Locate the cell with the specified text and output its (X, Y) center coordinate. 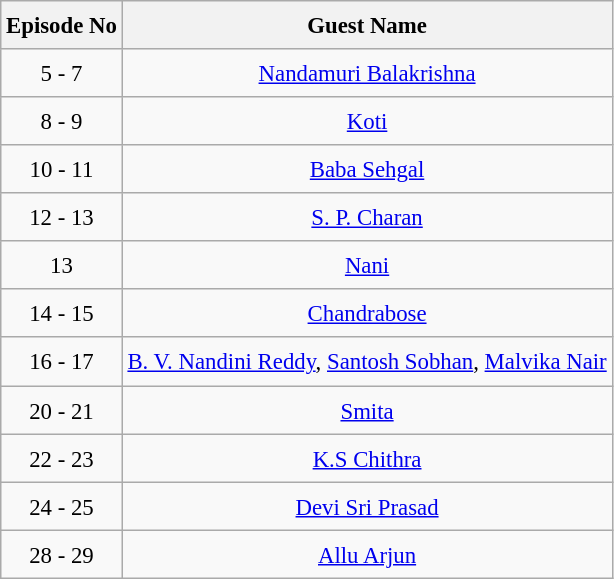
Nandamuri Balakrishna (367, 73)
Chandrabose (367, 314)
13 (62, 265)
Devi Sri Prasad (367, 506)
10 - 11 (62, 169)
16 - 17 (62, 362)
14 - 15 (62, 314)
20 - 21 (62, 410)
B. V. Nandini Reddy, Santosh Sobhan, Malvika Nair (367, 362)
Episode No (62, 25)
Nani (367, 265)
24 - 25 (62, 506)
Baba Sehgal (367, 169)
12 - 13 (62, 217)
5 - 7 (62, 73)
K.S Chithra (367, 458)
28 - 29 (62, 554)
Guest Name (367, 25)
Koti (367, 121)
S. P. Charan (367, 217)
22 - 23 (62, 458)
8 - 9 (62, 121)
Smita (367, 410)
Allu Arjun (367, 554)
